Determine the [X, Y] coordinate at the center of the cell enclosing the given text.  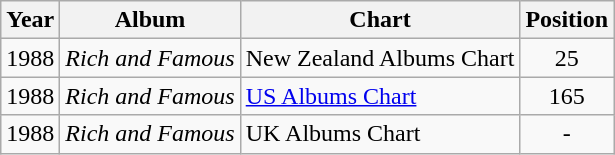
New Zealand Albums Chart [380, 58]
UK Albums Chart [380, 134]
Position [567, 20]
US Albums Chart [380, 96]
25 [567, 58]
Album [150, 20]
Year [30, 20]
- [567, 134]
Chart [380, 20]
165 [567, 96]
